Return [x, y] of the center of cell containing provided text 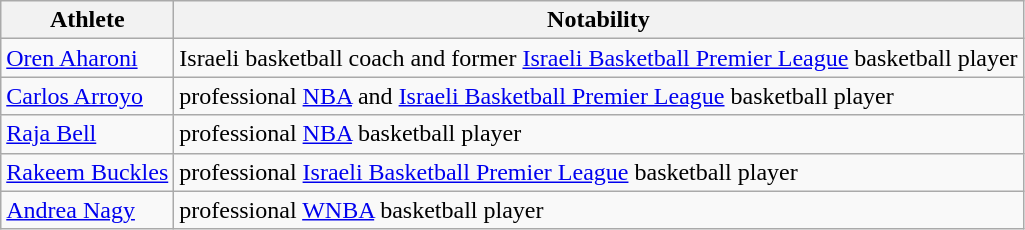
Oren Aharoni [88, 58]
Israeli basketball coach and former Israeli Basketball Premier League basketball player [598, 58]
Athlete [88, 20]
professional NBA and Israeli Basketball Premier League basketball player [598, 96]
Andrea Nagy [88, 210]
Notability [598, 20]
Carlos Arroyo [88, 96]
professional Israeli Basketball Premier League basketball player [598, 172]
Rakeem Buckles [88, 172]
professional NBA basketball player [598, 134]
Raja Bell [88, 134]
professional WNBA basketball player [598, 210]
